Identify which cell holds the provided text, then report its [x, y] central coordinate. 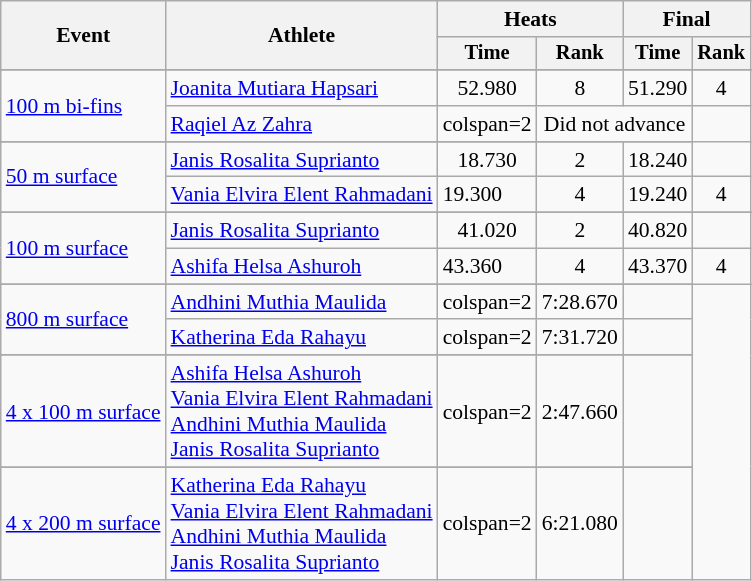
7:31.720 [580, 338]
Final [686, 19]
100 m surface [84, 248]
6:21.080 [580, 524]
4 x 100 m surface [84, 411]
19.300 [488, 195]
51.290 [658, 88]
19.240 [658, 195]
41.020 [488, 231]
Athlete [302, 36]
7:28.670 [580, 302]
100 m bi-fins [84, 106]
Raqiel Az Zahra [302, 124]
50 m surface [84, 178]
Ashifa Helsa Ashuroh [302, 267]
Event [84, 36]
4 x 200 m surface [84, 524]
Vania Elvira Elent Rahmadani [302, 195]
2:47.660 [580, 411]
40.820 [658, 231]
Andhini Muthia Maulida [302, 302]
Did not advance [615, 124]
Katherina Eda Rahayu [302, 338]
Katherina Eda RahayuVania Elvira Elent Rahmadani Andhini Muthia MaulidaJanis Rosalita Suprianto [302, 524]
Joanita Mutiara Hapsari [302, 88]
18.240 [658, 160]
43.370 [658, 267]
Heats [530, 19]
43.360 [488, 267]
Ashifa Helsa AshurohVania Elvira Elent Rahmadani Andhini Muthia MaulidaJanis Rosalita Suprianto [302, 411]
52.980 [488, 88]
8 [580, 88]
800 m surface [84, 320]
18.730 [488, 160]
